Search for the cell housing the specified text and yield its [x, y] center coordinate. 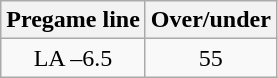
Over/under [210, 20]
55 [210, 58]
LA –6.5 [74, 58]
Pregame line [74, 20]
